Pinpoint the cell where the given text exists, returning its (X, Y) midpoint coordinate. 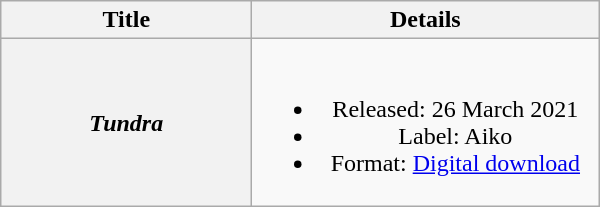
Released: 26 March 2021Label: AikoFormat: Digital download (426, 122)
Tundra (126, 122)
Title (126, 20)
Details (426, 20)
